Return the (x, y) coordinate for the center point of the cell that contains the specified text.  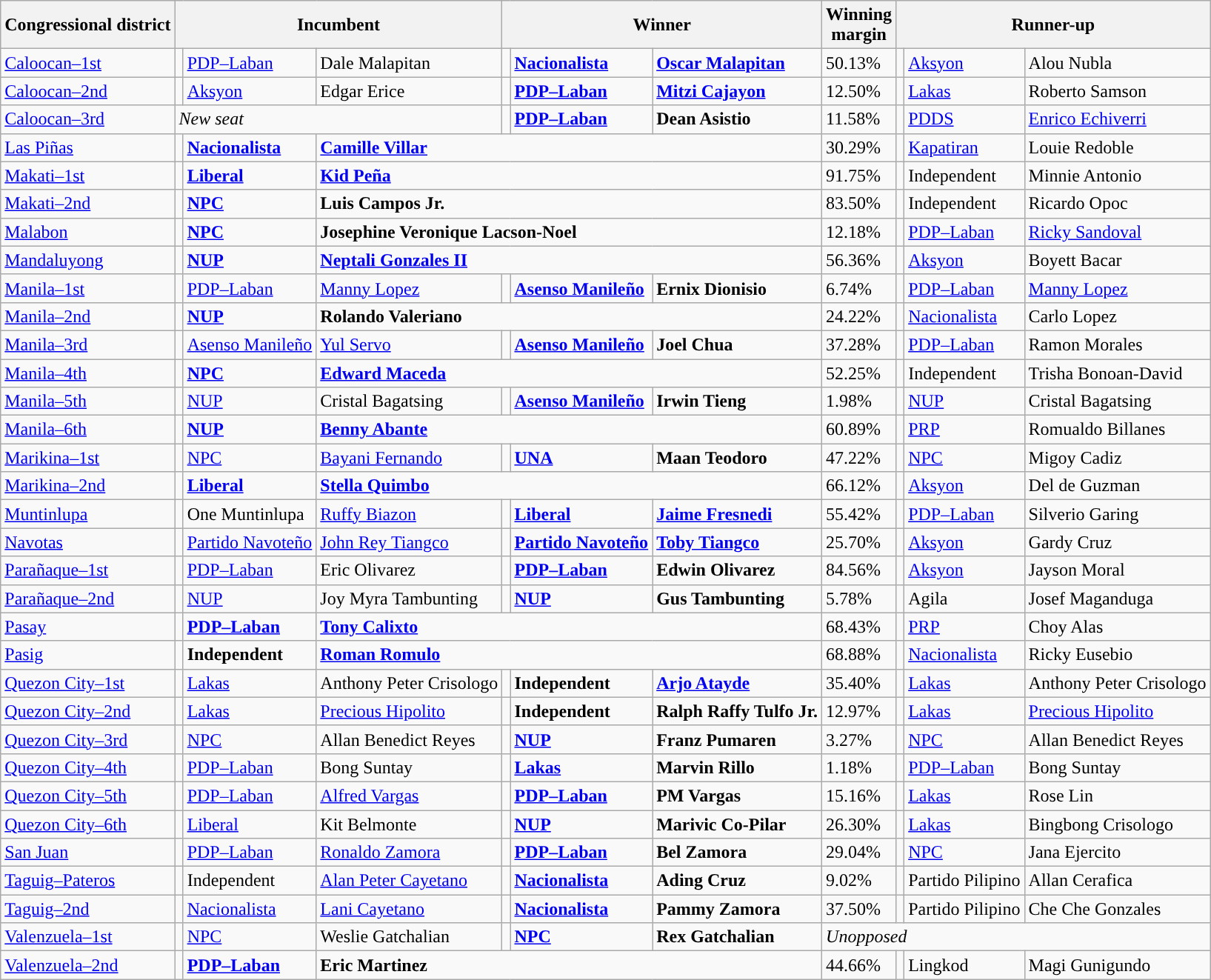
Marikina–2nd (87, 486)
Che Che Gonzales (1117, 909)
Winningmargin (859, 25)
Ricky Eusebio (1117, 655)
Ricky Sandoval (1117, 232)
Ernix Dionisio (738, 288)
Kid Peña (569, 176)
68.88% (859, 655)
Migoy Cadiz (1117, 458)
Pammy Zamora (738, 909)
Stella Quimbo (569, 486)
Valenzuela–2nd (87, 965)
John Rey Tiangco (409, 542)
Quezon City–1st (87, 683)
Oscar Malapitan (738, 63)
One Muntinlupa (250, 514)
Lani Cayetano (409, 909)
PDDS (964, 119)
55.42% (859, 514)
Ronaldo Zamora (409, 853)
Malabon (87, 232)
Rex Gatchalian (738, 937)
Las Piñas (87, 147)
Edgar Erice (409, 91)
60.89% (859, 430)
Minnie Antonio (1117, 176)
Ading Cruz (738, 881)
15.16% (859, 796)
Alfred Vargas (409, 796)
26.30% (859, 824)
66.12% (859, 486)
Franz Pumaren (738, 739)
Muntinlupa (87, 514)
Carlo Lopez (1117, 316)
New seat (338, 119)
Boyett Bacar (1117, 260)
Romualdo Billanes (1117, 430)
Ruffy Biazon (409, 514)
Yul Servo (409, 344)
Pasay (87, 627)
Taguig–Pateros (87, 881)
Marikina–1st (87, 458)
50.13% (859, 63)
12.50% (859, 91)
Ramon Morales (1117, 344)
Josephine Veronique Lacson-Noel (569, 232)
56.36% (859, 260)
Quezon City–3rd (87, 739)
Louie Redoble (1117, 147)
6.74% (859, 288)
Taguig–2nd (87, 909)
Manila–1st (87, 288)
44.66% (859, 965)
Bayani Fernando (409, 458)
Valenzuela–1st (87, 937)
91.75% (859, 176)
Edward Maceda (569, 373)
Ricardo Opoc (1117, 204)
24.22% (859, 316)
Alan Peter Cayetano (409, 881)
Makati–2nd (87, 204)
Tony Calixto (569, 627)
Navotas (87, 542)
Quezon City–5th (87, 796)
Jana Ejercito (1117, 853)
Choy Alas (1117, 627)
1.18% (859, 767)
Makati–1st (87, 176)
Maan Teodoro (738, 458)
Incumbent (338, 25)
Parañaque–2nd (87, 599)
Gus Tambunting (738, 599)
Parañaque–1st (87, 570)
Alou Nubla (1117, 63)
Mandaluyong (87, 260)
Bel Zamora (738, 853)
Dale Malapitan (409, 63)
Roman Romulo (569, 655)
Magi Gunigundo (1117, 965)
12.18% (859, 232)
Winner (662, 25)
Camille Villar (569, 147)
3.27% (859, 739)
68.43% (859, 627)
Kapatiran (964, 147)
Bingbong Crisologo (1117, 824)
29.04% (859, 853)
Allan Cerafica (1117, 881)
Toby Tiangco (738, 542)
Ralph Raffy Tulfo Jr. (738, 711)
Quezon City–6th (87, 824)
Manila–6th (87, 430)
PM Vargas (738, 796)
Unopposed (1016, 937)
Marivic Co-Pilar (738, 824)
52.25% (859, 373)
Quezon City–2nd (87, 711)
Weslie Gatchalian (409, 937)
Del de Guzman (1117, 486)
Arjo Atayde (738, 683)
Dean Asistio (738, 119)
Luis Campos Jr. (569, 204)
Quezon City–4th (87, 767)
Manila–3rd (87, 344)
Lingkod (964, 965)
9.02% (859, 881)
Edwin Olivarez (738, 570)
Rolando Valeriano (569, 316)
Manila–4th (87, 373)
San Juan (87, 853)
Pasig (87, 655)
Enrico Echiverri (1117, 119)
Jaime Fresnedi (738, 514)
Eric Martinez (569, 965)
Runner-up (1053, 25)
Neptali Gonzales II (569, 260)
Rose Lin (1117, 796)
Mitzi Cajayon (738, 91)
Kit Belmonte (409, 824)
Agila (964, 599)
Caloocan–3rd (87, 119)
Joy Myra Tambunting (409, 599)
Irwin Tieng (738, 401)
Gardy Cruz (1117, 542)
Jayson Moral (1117, 570)
30.29% (859, 147)
Joel Chua (738, 344)
UNA (581, 458)
1.98% (859, 401)
37.28% (859, 344)
Marvin Rillo (738, 767)
Caloocan–1st (87, 63)
Manila–2nd (87, 316)
Josef Maganduga (1117, 599)
25.70% (859, 542)
Eric Olivarez (409, 570)
Trisha Bonoan-David (1117, 373)
Manila–5th (87, 401)
84.56% (859, 570)
Congressional district (87, 25)
35.40% (859, 683)
37.50% (859, 909)
83.50% (859, 204)
Roberto Samson (1117, 91)
12.97% (859, 711)
Silverio Garing (1117, 514)
5.78% (859, 599)
Caloocan–2nd (87, 91)
Benny Abante (569, 430)
47.22% (859, 458)
11.58% (859, 119)
